Locate the cell with the specified text and output its (X, Y) center coordinate. 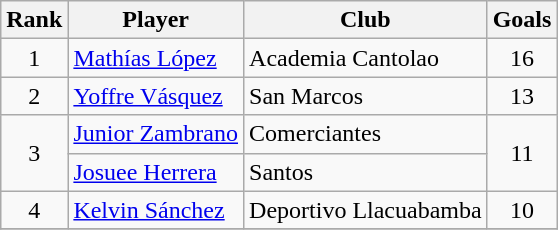
2 (34, 96)
Goals (522, 20)
Rank (34, 20)
4 (34, 210)
Academia Cantolao (366, 58)
13 (522, 96)
Deportivo Llacuabamba (366, 210)
Player (156, 20)
1 (34, 58)
3 (34, 153)
Kelvin Sánchez (156, 210)
Mathías López (156, 58)
11 (522, 153)
Comerciantes (366, 134)
Club (366, 20)
Josuee Herrera (156, 172)
San Marcos (366, 96)
Junior Zambrano (156, 134)
16 (522, 58)
Santos (366, 172)
10 (522, 210)
Yoffre Vásquez (156, 96)
